Identify which cell holds the provided text, then report its (x, y) central coordinate. 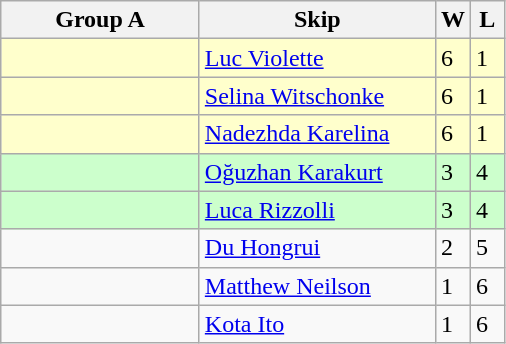
W (452, 20)
Matthew Neilson (317, 286)
L (487, 20)
2 (452, 248)
Skip (317, 20)
Selina Witschonke (317, 96)
Luca Rizzolli (317, 210)
5 (487, 248)
Group A (100, 20)
Oğuzhan Karakurt (317, 172)
Luc Violette (317, 58)
Kota Ito (317, 324)
Du Hongrui (317, 248)
Nadezhda Karelina (317, 134)
